Provide the (X, Y) coordinate of the cell's center where the given text is located.  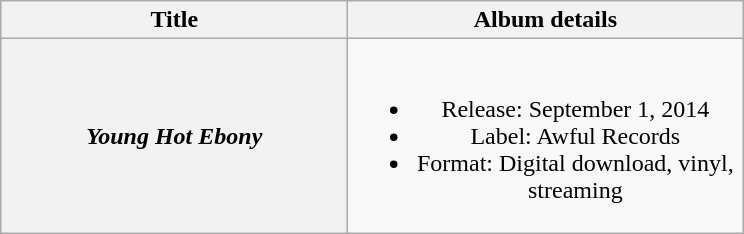
Album details (546, 20)
Young Hot Ebony (174, 136)
Release: September 1, 2014Label: Awful RecordsFormat: Digital download, vinyl, streaming (546, 136)
Title (174, 20)
